Find where the given text appears and provide that cell's center as [x, y] coordinate. 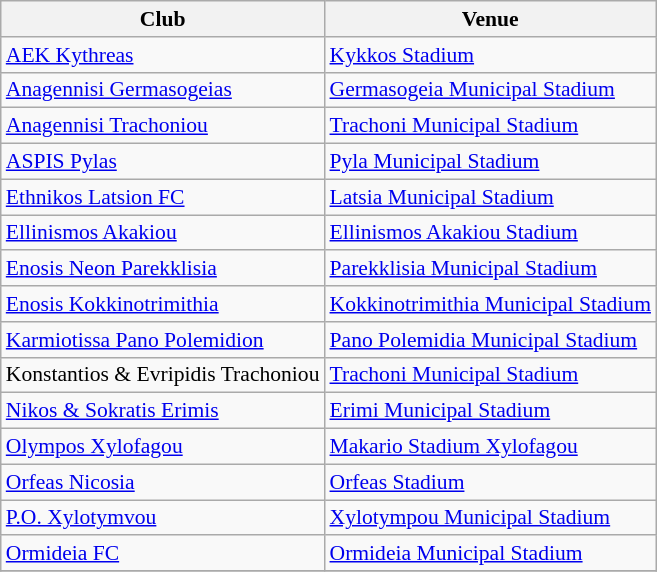
Kykkos Stadium [490, 55]
Ellinismos Akakiou Stadium [490, 233]
Latsia Municipal Stadium [490, 197]
Pyla Municipal Stadium [490, 162]
Orfeas Stadium [490, 482]
Kokkinotrimithia Municipal Stadium [490, 304]
ASPIS Pylas [163, 162]
Pano Polemidia Municipal Stadium [490, 340]
Erimi Municipal Stadium [490, 411]
Makario Stadium Xylofagou [490, 447]
Parekklisia Municipal Stadium [490, 269]
Anagennisi Germasogeias [163, 90]
Orfeas Nicosia [163, 482]
Konstantios & Evripidis Trachoniou [163, 375]
Anagennisi Trachoniou [163, 126]
Ethnikos Latsion FC [163, 197]
Venue [490, 19]
Germasogeia Municipal Stadium [490, 90]
Olympos Xylofagou [163, 447]
Enosis Neon Parekklisia [163, 269]
Club [163, 19]
AEK Kythreas [163, 55]
Nikos & Sokratis Erimis [163, 411]
Ormideia FC [163, 554]
Karmiotissa Pano Polemidion [163, 340]
Ormideia Municipal Stadium [490, 554]
P.O. Xylotymvou [163, 518]
Enosis Kokkinotrimithia [163, 304]
Xylotympou Municipal Stadium [490, 518]
Ellinismos Akakiou [163, 233]
